Pinpoint the cell where the given text exists, returning its [X, Y] midpoint coordinate. 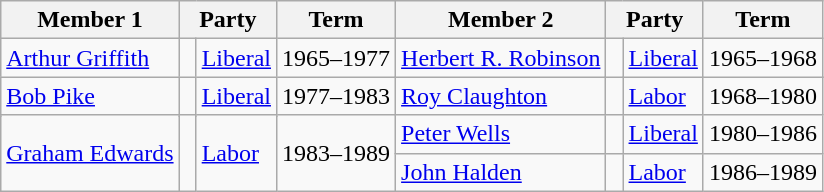
Roy Claughton [501, 96]
Member 1 [90, 20]
1968–1980 [762, 96]
1986–1989 [762, 172]
John Halden [501, 172]
Member 2 [501, 20]
Peter Wells [501, 134]
1965–1968 [762, 58]
Arthur Griffith [90, 58]
1977–1983 [336, 96]
1983–1989 [336, 153]
Graham Edwards [90, 153]
1965–1977 [336, 58]
Herbert R. Robinson [501, 58]
1980–1986 [762, 134]
Bob Pike [90, 96]
